Scan for the cell matching the given text and deliver its [x, y] coordinate at center. 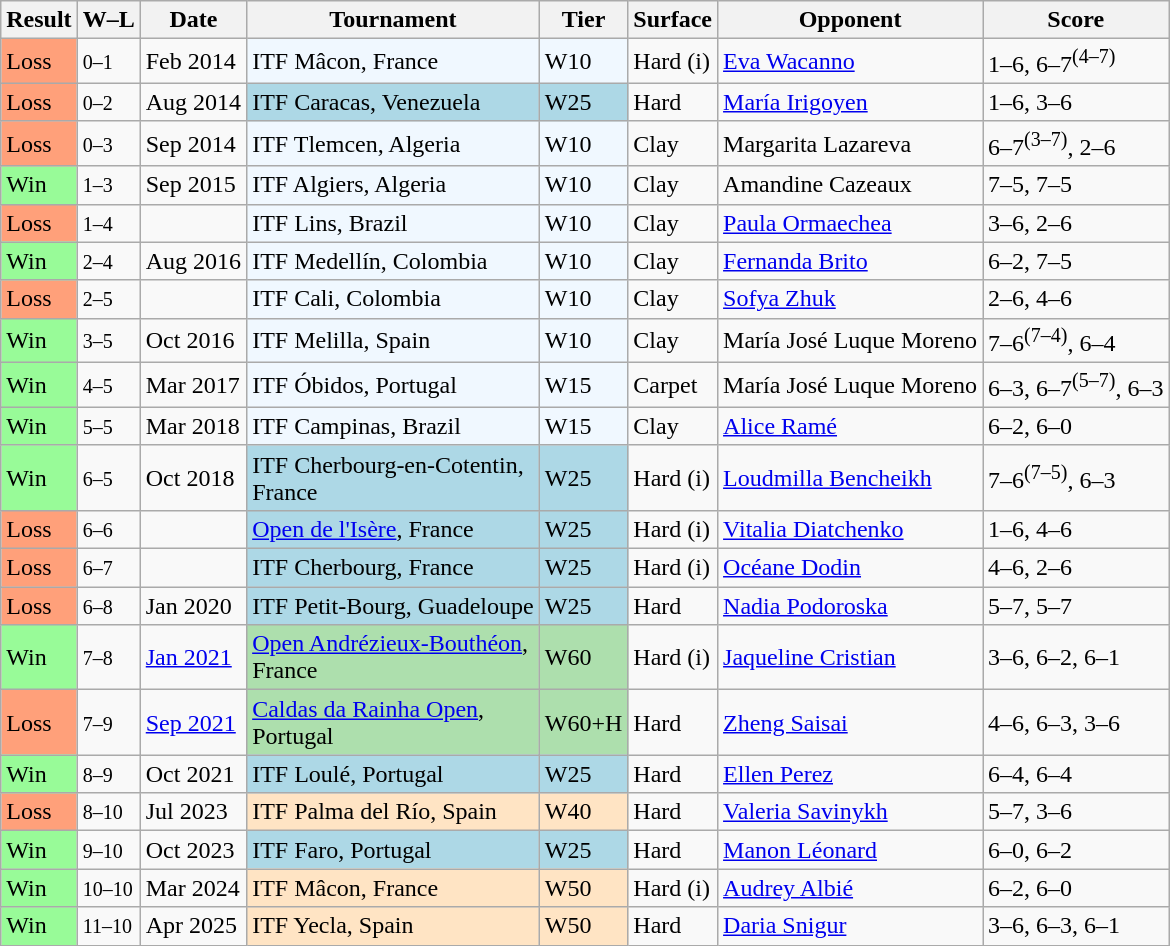
ITF Loulé, Portugal [394, 774]
Oct 2021 [193, 774]
9–10 [108, 850]
Eva Wacanno [850, 62]
7–6(7–4), 6–4 [1076, 340]
Jaqueline Cristian [850, 658]
6–5 [108, 478]
0–3 [108, 144]
Amandine Cazeaux [850, 185]
ITF Melilla, Spain [394, 340]
Jan 2021 [193, 658]
Oct 2016 [193, 340]
ITF Lins, Brazil [394, 223]
Fernanda Brito [850, 261]
Jan 2020 [193, 606]
4–6, 6–3, 3–6 [1076, 722]
Zheng Saisai [850, 722]
ITF Medellín, Colombia [394, 261]
7–5, 7–5 [1076, 185]
3–5 [108, 340]
Apr 2025 [193, 926]
Score [1076, 20]
6–8 [108, 606]
4–6, 2–6 [1076, 568]
W60+H [584, 722]
1–3 [108, 185]
2–6, 4–6 [1076, 299]
Audrey Albié [850, 888]
ITF Algiers, Algeria [394, 185]
W60 [584, 658]
W40 [584, 812]
Vitalia Diatchenko [850, 529]
Sep 2014 [193, 144]
Mar 2018 [193, 426]
Tournament [394, 20]
ITF Palma del Río, Spain [394, 812]
0–2 [108, 102]
6–4, 6–4 [1076, 774]
Océane Dodin [850, 568]
Oct 2018 [193, 478]
ITF Yecla, Spain [394, 926]
2–4 [108, 261]
6–7(3–7), 2–6 [1076, 144]
Jul 2023 [193, 812]
Tier [584, 20]
3–6, 6–3, 6–1 [1076, 926]
7–6(7–5), 6–3 [1076, 478]
Nadia Podoroska [850, 606]
Date [193, 20]
6–3, 6–7(5–7), 6–3 [1076, 386]
3–6, 2–6 [1076, 223]
6–2, 7–5 [1076, 261]
ITF Tlemcen, Algeria [394, 144]
6–6 [108, 529]
ITF Petit-Bourg, Guadeloupe [394, 606]
Valeria Savinykh [850, 812]
ITF Faro, Portugal [394, 850]
Result [39, 20]
10–10 [108, 888]
Sep 2015 [193, 185]
1–6, 6–7(4–7) [1076, 62]
5–7, 3–6 [1076, 812]
Open de l'Isère, France [394, 529]
Loudmilla Bencheikh [850, 478]
7–9 [108, 722]
W–L [108, 20]
5–5 [108, 426]
Feb 2014 [193, 62]
Ellen Perez [850, 774]
6–7 [108, 568]
ITF Cali, Colombia [394, 299]
ITF Óbidos, Portugal [394, 386]
Carpet [673, 386]
ITF Campinas, Brazil [394, 426]
María Irigoyen [850, 102]
Aug 2014 [193, 102]
3–6, 6–2, 6–1 [1076, 658]
7–8 [108, 658]
Sep 2021 [193, 722]
8–9 [108, 774]
5–7, 5–7 [1076, 606]
Daria Snigur [850, 926]
1–4 [108, 223]
2–5 [108, 299]
Open Andrézieux-Bouthéon, France [394, 658]
Margarita Lazareva [850, 144]
1–6, 4–6 [1076, 529]
Mar 2017 [193, 386]
Aug 2016 [193, 261]
Manon Léonard [850, 850]
0–1 [108, 62]
8–10 [108, 812]
ITF Cherbourg, France [394, 568]
6–0, 6–2 [1076, 850]
4–5 [108, 386]
Opponent [850, 20]
ITF Cherbourg-en-Cotentin, France [394, 478]
Alice Ramé [850, 426]
ITF Caracas, Venezuela [394, 102]
Oct 2023 [193, 850]
11–10 [108, 926]
Surface [673, 20]
Sofya Zhuk [850, 299]
Caldas da Rainha Open, Portugal [394, 722]
Mar 2024 [193, 888]
1–6, 3–6 [1076, 102]
Paula Ormaechea [850, 223]
